Determine the [x, y] coordinate at the center of the cell enclosing the given text.  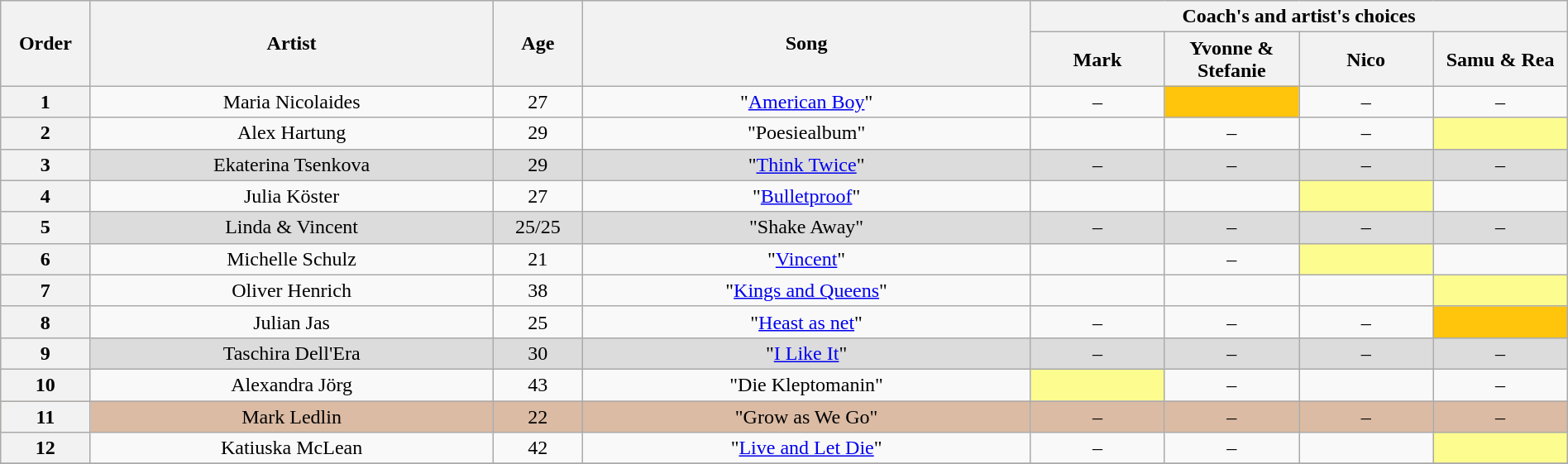
Samu & Rea [1500, 60]
Michelle Schulz [291, 259]
Mark Ledlin [291, 416]
Yvonne & Stefanie [1231, 60]
"Grow as We Go" [806, 416]
6 [45, 259]
22 [538, 416]
38 [538, 290]
"Think Twice" [806, 165]
43 [538, 385]
"American Boy" [806, 102]
Nico [1365, 60]
Mark [1097, 60]
8 [45, 322]
2 [45, 133]
Song [806, 43]
Artist [291, 43]
11 [45, 416]
7 [45, 290]
Julia Köster [291, 196]
21 [538, 259]
Order [45, 43]
10 [45, 385]
"Kings and Queens" [806, 290]
"Shake Away" [806, 227]
5 [45, 227]
Alexandra Jörg [291, 385]
Age [538, 43]
30 [538, 353]
4 [45, 196]
12 [45, 448]
42 [538, 448]
Taschira Dell'Era [291, 353]
"Bulletproof" [806, 196]
Coach's and artist's choices [1299, 17]
Maria Nicolaides [291, 102]
25/25 [538, 227]
25 [538, 322]
"Heast as net" [806, 322]
Julian Jas [291, 322]
Oliver Henrich [291, 290]
Ekaterina Tsenkova [291, 165]
"Die Kleptomanin" [806, 385]
"Poesiealbum" [806, 133]
"I Like It" [806, 353]
"Vincent" [806, 259]
1 [45, 102]
Alex Hartung [291, 133]
Linda & Vincent [291, 227]
Katiuska McLean [291, 448]
9 [45, 353]
"Live and Let Die" [806, 448]
3 [45, 165]
